For the text-containing cell, return its midpoint in [x, y] coordinate format. 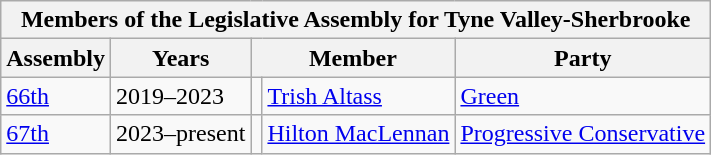
Trish Altass [358, 96]
Years [180, 58]
Members of the Legislative Assembly for Tyne Valley-Sherbrooke [356, 20]
66th [56, 96]
Green [583, 96]
Assembly [56, 58]
Member [353, 58]
Party [583, 58]
2023–present [180, 134]
67th [56, 134]
Progressive Conservative [583, 134]
2019–2023 [180, 96]
Hilton MacLennan [358, 134]
